Identify which cell holds the provided text, then report its [x, y] central coordinate. 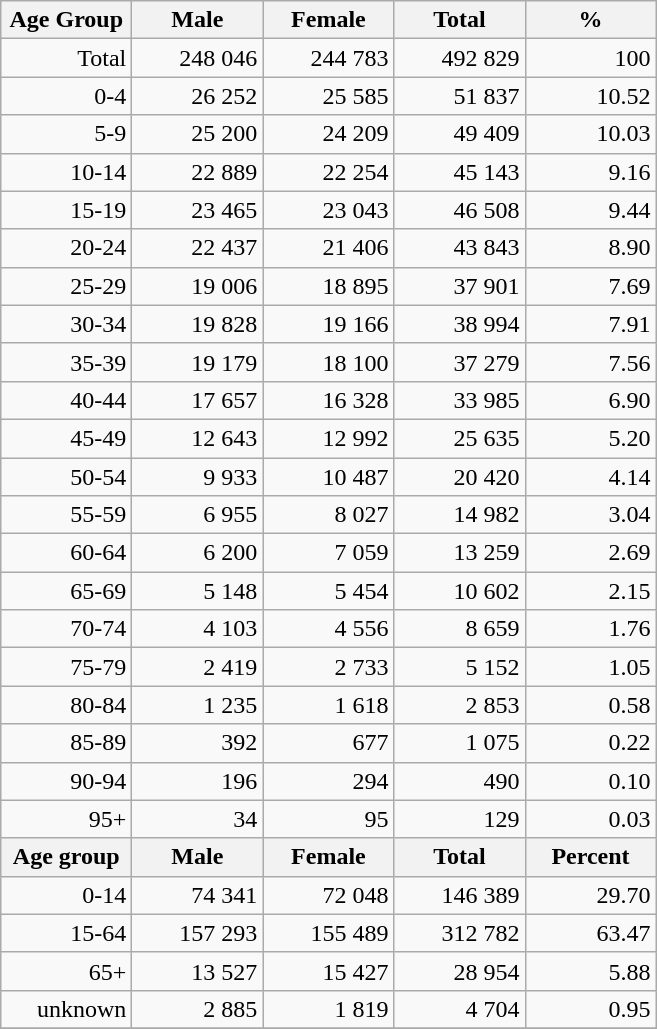
12 643 [198, 438]
392 [198, 743]
0-4 [66, 96]
45-49 [66, 438]
0.22 [590, 743]
7.91 [590, 324]
21 406 [328, 248]
55-59 [66, 515]
37 901 [460, 286]
2.15 [590, 591]
18 895 [328, 286]
13 259 [460, 553]
6 955 [198, 515]
9.16 [590, 172]
1 235 [198, 705]
23 043 [328, 210]
1 618 [328, 705]
146 389 [460, 895]
3.04 [590, 515]
26 252 [198, 96]
2 885 [198, 1009]
46 508 [460, 210]
72 048 [328, 895]
7.69 [590, 286]
15-64 [66, 933]
5.20 [590, 438]
49 409 [460, 134]
18 100 [328, 362]
85-89 [66, 743]
157 293 [198, 933]
1.05 [590, 667]
74 341 [198, 895]
244 783 [328, 58]
1 075 [460, 743]
8 659 [460, 629]
25 200 [198, 134]
22 889 [198, 172]
16 328 [328, 400]
65+ [66, 971]
Age Group [66, 20]
33 985 [460, 400]
4.14 [590, 477]
2 853 [460, 705]
60-64 [66, 553]
40-44 [66, 400]
23 465 [198, 210]
63.47 [590, 933]
29.70 [590, 895]
4 103 [198, 629]
6 200 [198, 553]
80-84 [66, 705]
30-34 [66, 324]
90-94 [66, 781]
0.10 [590, 781]
7 059 [328, 553]
129 [460, 819]
19 166 [328, 324]
8.90 [590, 248]
65-69 [66, 591]
25 585 [328, 96]
15 427 [328, 971]
unknown [66, 1009]
35-39 [66, 362]
19 006 [198, 286]
677 [328, 743]
28 954 [460, 971]
5-9 [66, 134]
6.90 [590, 400]
95 [328, 819]
37 279 [460, 362]
5.88 [590, 971]
14 982 [460, 515]
7.56 [590, 362]
490 [460, 781]
17 657 [198, 400]
0.58 [590, 705]
50-54 [66, 477]
51 837 [460, 96]
9.44 [590, 210]
294 [328, 781]
24 209 [328, 134]
19 179 [198, 362]
10-14 [66, 172]
13 527 [198, 971]
22 437 [198, 248]
312 782 [460, 933]
12 992 [328, 438]
10.52 [590, 96]
10 487 [328, 477]
2.69 [590, 553]
492 829 [460, 58]
2 733 [328, 667]
70-74 [66, 629]
5 152 [460, 667]
Age group [66, 857]
196 [198, 781]
% [590, 20]
20 420 [460, 477]
Percent [590, 857]
155 489 [328, 933]
34 [198, 819]
0-14 [66, 895]
248 046 [198, 58]
4 704 [460, 1009]
2 419 [198, 667]
20-24 [66, 248]
4 556 [328, 629]
1 819 [328, 1009]
45 143 [460, 172]
5 148 [198, 591]
25-29 [66, 286]
22 254 [328, 172]
8 027 [328, 515]
95+ [66, 819]
100 [590, 58]
5 454 [328, 591]
38 994 [460, 324]
9 933 [198, 477]
0.03 [590, 819]
10 602 [460, 591]
43 843 [460, 248]
0.95 [590, 1009]
75-79 [66, 667]
15-19 [66, 210]
25 635 [460, 438]
10.03 [590, 134]
19 828 [198, 324]
1.76 [590, 629]
